For the text-containing cell, return its midpoint in (x, y) coordinate format. 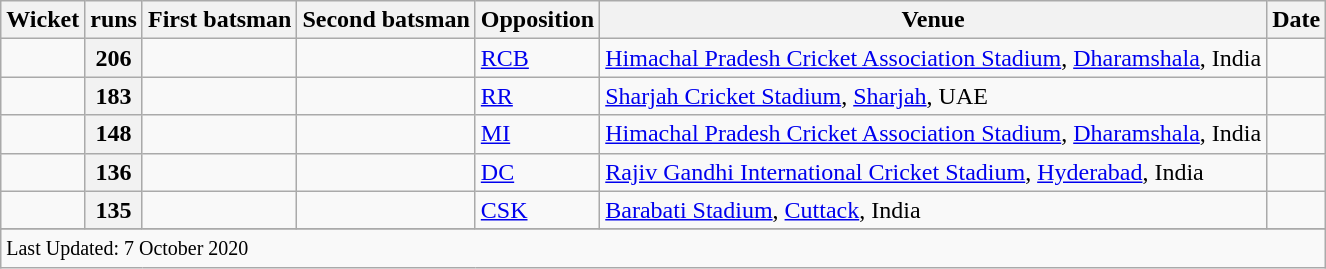
Sharjah Cricket Stadium, Sharjah, UAE (934, 96)
CSK (537, 210)
Venue (934, 20)
Barabati Stadium, Cuttack, India (934, 210)
Last Updated: 7 October 2020 (664, 248)
MI (537, 134)
RCB (537, 58)
Second batsman (386, 20)
RR (537, 96)
206 (114, 58)
Date (1296, 20)
136 (114, 172)
DC (537, 172)
First batsman (219, 20)
Wicket (43, 20)
runs (114, 20)
Opposition (537, 20)
Rajiv Gandhi International Cricket Stadium, Hyderabad, India (934, 172)
135 (114, 210)
183 (114, 96)
148 (114, 134)
